For the text-containing cell, return its midpoint in (x, y) coordinate format. 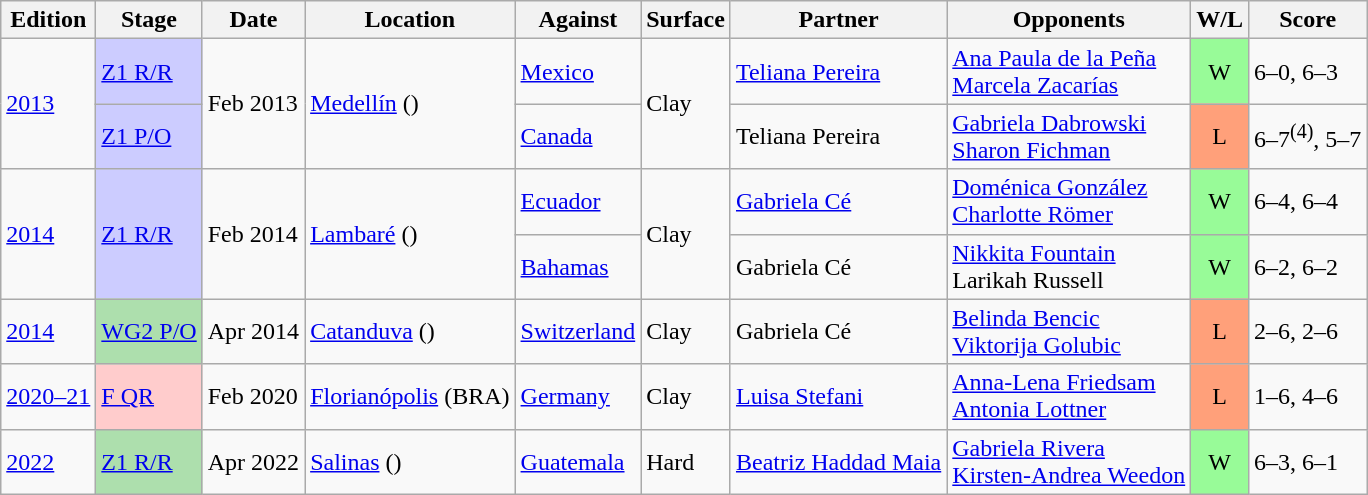
Ana Paula de la Peña Marcela Zacarías (1069, 72)
Catanduva () (410, 332)
2–6, 2–6 (1307, 332)
Gabriela Dabrowski Sharon Fichman (1069, 136)
F QR (149, 396)
Luisa Stefani (838, 396)
Feb 2014 (253, 234)
Medellín () (410, 104)
Nikkita Fountain Larikah Russell (1069, 266)
Doménica González Charlotte Römer (1069, 202)
Z1 P/O (149, 136)
Apr 2022 (253, 462)
Location (410, 20)
Feb 2020 (253, 396)
Apr 2014 (253, 332)
Bahamas (578, 266)
Date (253, 20)
Belinda Bencic Viktorija Golubic (1069, 332)
6–3, 6–1 (1307, 462)
Surface (686, 20)
Mexico (578, 72)
6–4, 6–4 (1307, 202)
WG2 P/O (149, 332)
Stage (149, 20)
Opponents (1069, 20)
Feb 2013 (253, 104)
Against (578, 20)
Salinas () (410, 462)
1–6, 4–6 (1307, 396)
2020–21 (48, 396)
Score (1307, 20)
Florianópolis (BRA) (410, 396)
6–7(4), 5–7 (1307, 136)
6–0, 6–3 (1307, 72)
Guatemala (578, 462)
W/L (1220, 20)
Hard (686, 462)
Canada (578, 136)
Germany (578, 396)
2013 (48, 104)
6–2, 6–2 (1307, 266)
Ecuador (578, 202)
Switzerland (578, 332)
Lambaré () (410, 234)
Gabriela Rivera Kirsten-Andrea Weedon (1069, 462)
2022 (48, 462)
Anna-Lena Friedsam Antonia Lottner (1069, 396)
Edition (48, 20)
Partner (838, 20)
Beatriz Haddad Maia (838, 462)
